Identify which cell holds the provided text, then report its [X, Y] central coordinate. 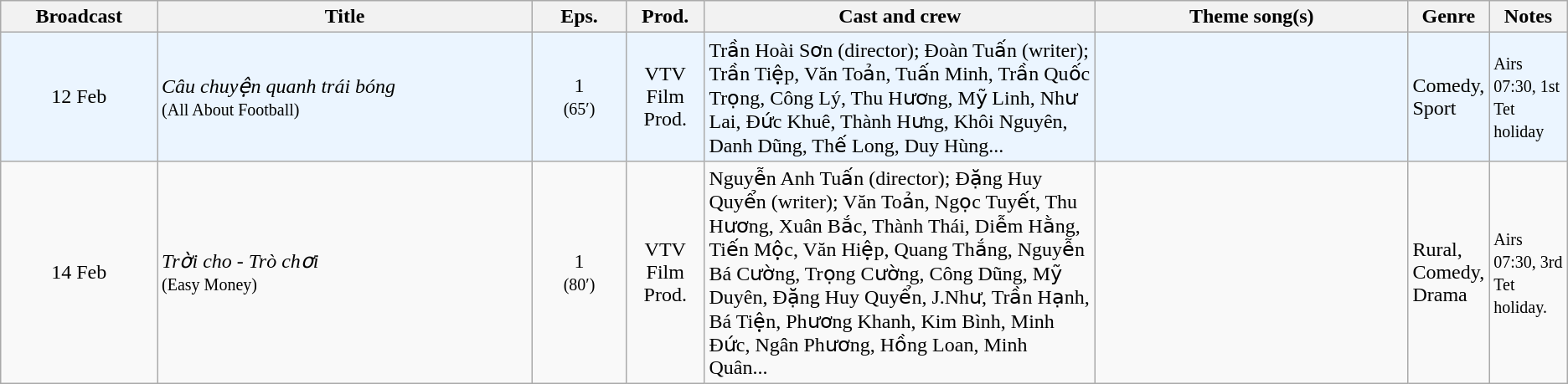
14 Feb [79, 272]
Airs 07:30, 1st Tet holiday [1529, 97]
Rural, Comedy, Drama [1449, 272]
Notes [1529, 17]
12 Feb [79, 97]
Genre [1449, 17]
Comedy, Sport [1449, 97]
Câu chuyện quanh trái bóng (All About Football) [345, 97]
1(80′) [579, 272]
Trời cho - Trò chơi (Easy Money) [345, 272]
Airs 07:30, 3rd Tet holiday. [1529, 272]
Cast and crew [900, 17]
Title [345, 17]
Broadcast [79, 17]
1(65′) [579, 97]
Theme song(s) [1251, 17]
Prod. [665, 17]
Eps. [579, 17]
